Pinpoint the cell where the given text exists, returning its [x, y] midpoint coordinate. 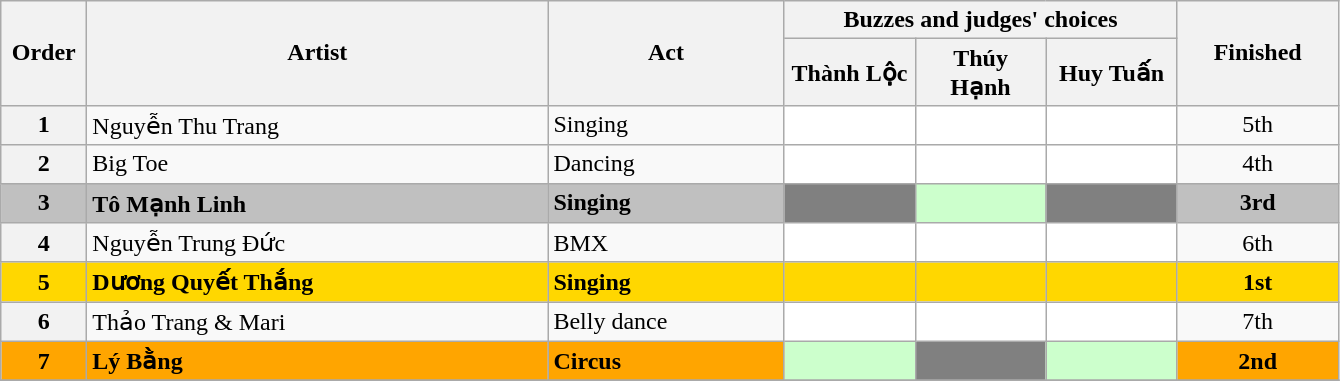
3rd [1258, 203]
3 [44, 203]
7th [1258, 322]
Thảo Trang & Mari [318, 322]
1st [1258, 282]
Huy Tuấn [1112, 72]
Nguyễn Thu Trang [318, 125]
Lý Bằng [318, 361]
Artist [318, 54]
Tô Mạnh Linh [318, 203]
5 [44, 282]
Circus [666, 361]
Dương Quyết Thắng [318, 282]
6 [44, 322]
5th [1258, 125]
Big Toe [318, 164]
Belly dance [666, 322]
2nd [1258, 361]
Buzzes and judges' choices [980, 20]
Thúy Hạnh [980, 72]
Act [666, 54]
Finished [1258, 54]
4 [44, 243]
2 [44, 164]
4th [1258, 164]
Nguyễn Trung Đức [318, 243]
Thành Lộc [850, 72]
BMX [666, 243]
Dancing [666, 164]
1 [44, 125]
6th [1258, 243]
Order [44, 54]
7 [44, 361]
